Detect which cell encompasses the target text, then output its (X, Y) center coordinate. 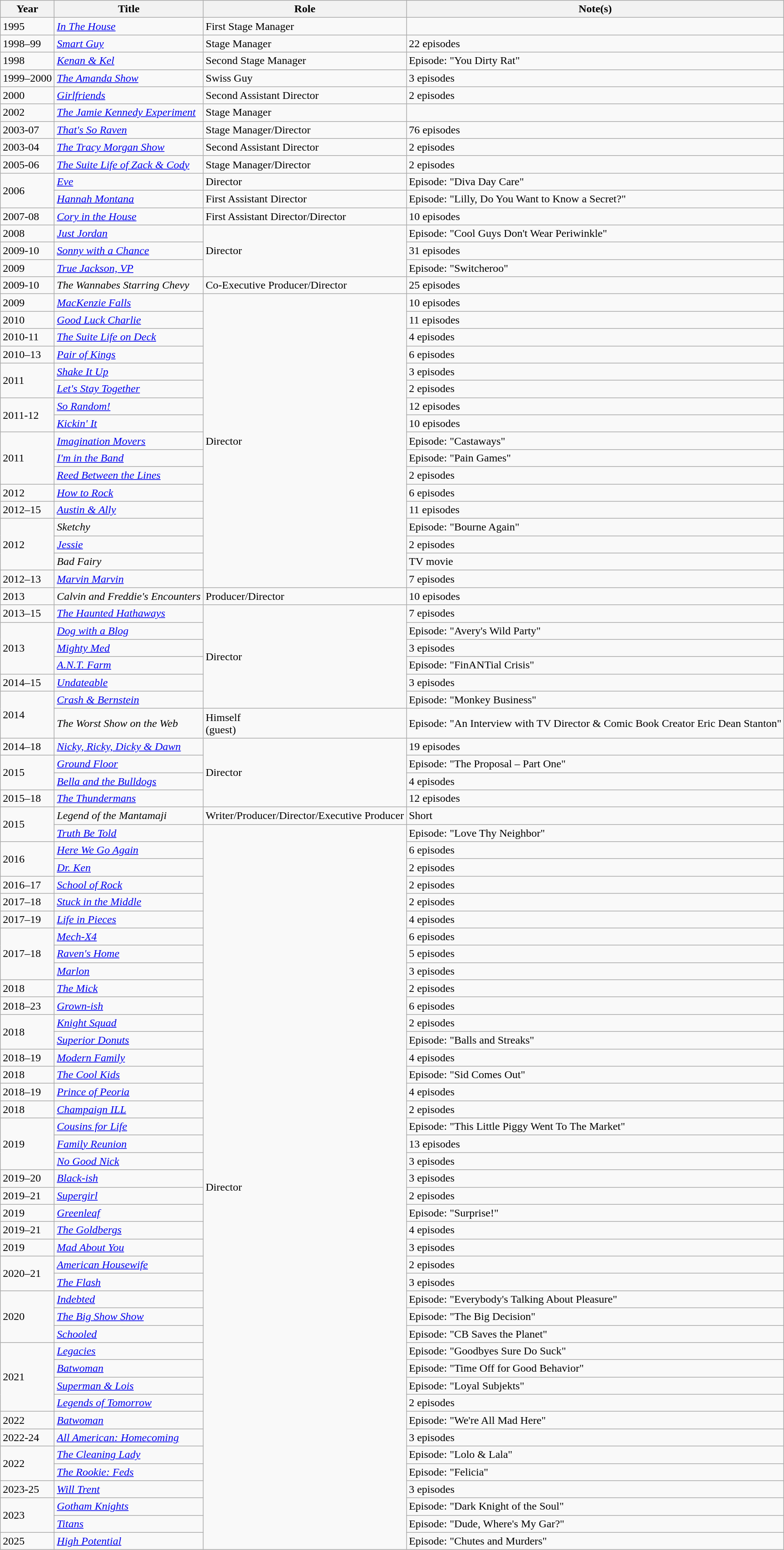
Cory in the House (129, 216)
First Stage Manager (305, 26)
Episode: "Castaways" (595, 441)
Superman & Lois (129, 1386)
2007-08 (27, 216)
Episode: "FinANTial Crisis" (595, 665)
Himself(guest) (305, 723)
2010–13 (27, 354)
2013–15 (27, 613)
Nicky, Ricky, Dicky & Dawn (129, 746)
True Jackson, VP (129, 268)
Let's Stay Together (129, 389)
Smart Guy (129, 44)
Swiss Guy (305, 78)
Episode: "Sid Comes Out" (595, 1075)
2010 (27, 320)
Episode: "Time Off for Good Behavior" (595, 1369)
The Suite Life of Zack & Cody (129, 164)
Producer/Director (305, 596)
Greenleaf (129, 1213)
The Suite Life on Deck (129, 337)
Kickin' It (129, 423)
First Assistant Director (305, 199)
Role (305, 9)
2002 (27, 113)
The Flash (129, 1282)
The Wannabes Starring Chevy (129, 285)
2017–19 (27, 919)
2015–18 (27, 799)
Superior Donuts (129, 1040)
Short (595, 816)
Stuck in the Middle (129, 902)
Imagination Movers (129, 441)
2018–23 (27, 1006)
Will Trent (129, 1489)
Episode: "Love Thy Neighbor" (595, 833)
Ground Floor (129, 764)
Writer/Producer/Director/Executive Producer (305, 816)
That's So Raven (129, 130)
School of Rock (129, 885)
Title (129, 9)
The Rookie: Feds (129, 1472)
Episode: "Switcheroo" (595, 268)
19 episodes (595, 746)
The Big Show Show (129, 1316)
Calvin and Freddie's Encounters (129, 596)
2012–13 (27, 579)
Dr. Ken (129, 868)
2014 (27, 714)
Cousins for Life (129, 1127)
Episode: "Cool Guys Don't Wear Periwinkle" (595, 234)
Sketchy (129, 527)
Modern Family (129, 1058)
Episode: "Avery's Wild Party" (595, 631)
Just Jordan (129, 234)
First Assistant Director/Director (305, 216)
Marvin Marvin (129, 579)
The Amanda Show (129, 78)
Legacies (129, 1351)
TV movie (595, 562)
2025 (27, 1541)
76 episodes (595, 130)
Episode: "Monkey Business" (595, 700)
Episode: "CB Saves the Planet" (595, 1334)
2023-25 (27, 1489)
Family Reunion (129, 1144)
22 episodes (595, 44)
A.N.T. Farm (129, 665)
Austin & Ally (129, 510)
Episode: "Everybody's Talking About Pleasure" (595, 1299)
Sonny with a Chance (129, 251)
2010-11 (27, 337)
2005-06 (27, 164)
Mighty Med (129, 648)
1998 (27, 61)
Episode: "Balls and Streaks" (595, 1040)
Episode: "Felicia" (595, 1472)
Episode: "Bourne Again" (595, 527)
2003-07 (27, 130)
2021 (27, 1377)
Episode: "Dark Knight of the Soul" (595, 1506)
Kenan & Kel (129, 61)
Good Luck Charlie (129, 320)
Gotham Knights (129, 1506)
Bad Fairy (129, 562)
Girlfriends (129, 95)
2008 (27, 234)
2012–15 (27, 510)
Episode: "Pain Games" (595, 458)
2020 (27, 1316)
31 episodes (595, 251)
MacKenzie Falls (129, 303)
No Good Nick (129, 1161)
The Cleaning Lady (129, 1455)
Co-Executive Producer/Director (305, 285)
Year (27, 9)
1998–99 (27, 44)
Schooled (129, 1334)
The Haunted Hathaways (129, 613)
Here We Go Again (129, 850)
High Potential (129, 1541)
2016–17 (27, 885)
The Thundermans (129, 799)
2014–15 (27, 682)
Prince of Peoria (129, 1092)
Crash & Bernstein (129, 700)
Reed Between the Lines (129, 475)
Jessie (129, 544)
Episode: "An Interview with TV Director & Comic Book Creator Eric Dean Stanton" (595, 723)
I'm in the Band (129, 458)
So Random! (129, 406)
Second Stage Manager (305, 61)
Mad About You (129, 1247)
2020–21 (27, 1273)
Episode: "Surprise!" (595, 1213)
2003-04 (27, 147)
2014–18 (27, 746)
Raven's Home (129, 954)
The Jamie Kennedy Experiment (129, 113)
1995 (27, 26)
Titans (129, 1524)
Supergirl (129, 1196)
Marlon (129, 971)
Mech-X4 (129, 937)
Truth Be Told (129, 833)
Episode: "The Proposal – Part One" (595, 764)
Grown-ish (129, 1006)
Note(s) (595, 9)
Episode: "You Dirty Rat" (595, 61)
The Worst Show on the Web (129, 723)
Episode: "Lilly, Do You Want to Know a Secret?" (595, 199)
Episode: "This Little Piggy Went To The Market" (595, 1127)
Legend of the Mantamaji (129, 816)
Bella and the Bulldogs (129, 781)
Episode: "Dude, Where's My Gar?" (595, 1524)
1999–2000 (27, 78)
13 episodes (595, 1144)
Life in Pieces (129, 919)
Dog with a Blog (129, 631)
The Tracy Morgan Show (129, 147)
The Cool Kids (129, 1075)
Legends of Tomorrow (129, 1403)
Episode: "Loyal Subjekts" (595, 1386)
The Goldbergs (129, 1230)
Episode: "Diva Day Care" (595, 181)
Episode: "The Big Decision" (595, 1316)
Episode: "Chutes and Murders" (595, 1541)
All American: Homecoming (129, 1437)
Pair of Kings (129, 354)
Undateable (129, 682)
Knight Squad (129, 1023)
Hannah Montana (129, 199)
25 episodes (595, 285)
Episode: "Goodbyes Sure Do Suck" (595, 1351)
Black-ish (129, 1178)
2000 (27, 95)
In The House (129, 26)
American Housewife (129, 1265)
2023 (27, 1515)
2022-24 (27, 1437)
2019–20 (27, 1178)
Eve (129, 181)
2016 (27, 859)
Shake It Up (129, 372)
How to Rock (129, 492)
5 episodes (595, 954)
The Mick (129, 988)
2006 (27, 190)
2011-12 (27, 415)
Episode: "Lolo & Lala" (595, 1455)
Indebted (129, 1299)
Champaign ILL (129, 1109)
Episode: "We're All Mad Here" (595, 1420)
